Extract the [x, y] coordinate from the center of the cell holding the provided text.  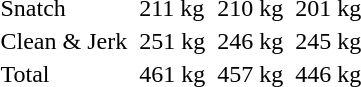
246 kg [250, 41]
251 kg [172, 41]
